Pinpoint the cell where the given text exists, returning its [X, Y] midpoint coordinate. 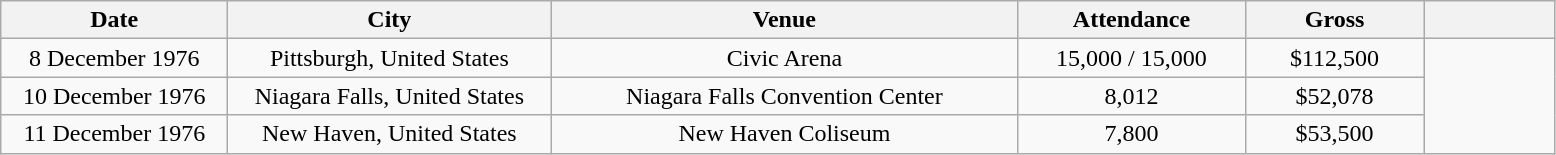
7,800 [1132, 134]
Pittsburgh, United States [390, 58]
8,012 [1132, 96]
Date [114, 20]
City [390, 20]
Gross [1334, 20]
$53,500 [1334, 134]
8 December 1976 [114, 58]
Venue [784, 20]
New Haven Coliseum [784, 134]
Niagara Falls Convention Center [784, 96]
Civic Arena [784, 58]
$52,078 [1334, 96]
Niagara Falls, United States [390, 96]
$112,500 [1334, 58]
11 December 1976 [114, 134]
15,000 / 15,000 [1132, 58]
10 December 1976 [114, 96]
New Haven, United States [390, 134]
Attendance [1132, 20]
